Identify which cell holds the provided text, then report its [x, y] central coordinate. 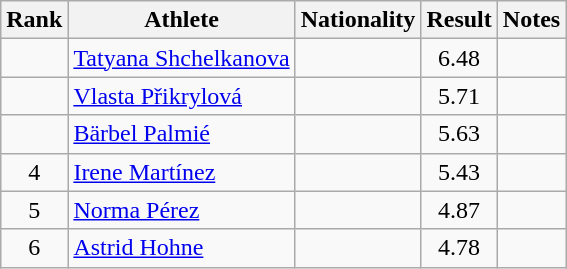
Irene Martínez [182, 172]
Nationality [358, 20]
Athlete [182, 20]
Astrid Hohne [182, 248]
5.63 [459, 134]
6.48 [459, 58]
4 [34, 172]
Norma Pérez [182, 210]
Tatyana Shchelkanova [182, 58]
Rank [34, 20]
Result [459, 20]
5.43 [459, 172]
5 [34, 210]
4.78 [459, 248]
4.87 [459, 210]
Bärbel Palmié [182, 134]
Vlasta Přikrylová [182, 96]
5.71 [459, 96]
Notes [531, 20]
6 [34, 248]
